Identify which cell holds the provided text, then report its [X, Y] central coordinate. 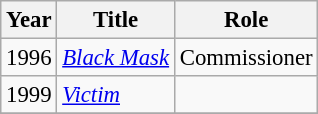
1999 [29, 95]
1996 [29, 58]
Title [116, 20]
Victim [116, 95]
Black Mask [116, 58]
Commissioner [246, 58]
Year [29, 20]
Role [246, 20]
